Detect which cell encompasses the target text, then output its (X, Y) center coordinate. 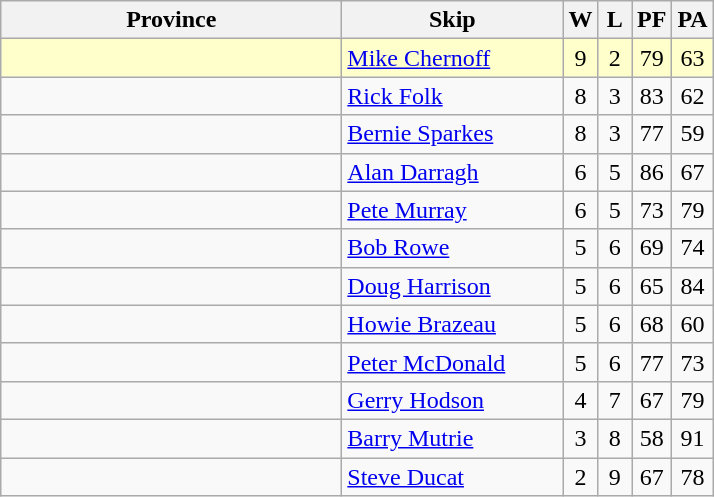
4 (580, 400)
59 (692, 134)
Skip (452, 20)
L (615, 20)
86 (652, 172)
Steve Ducat (452, 477)
Pete Murray (452, 210)
60 (692, 324)
Doug Harrison (452, 286)
Gerry Hodson (452, 400)
62 (692, 96)
Mike Chernoff (452, 58)
83 (652, 96)
Peter McDonald (452, 362)
Rick Folk (452, 96)
7 (615, 400)
Alan Darragh (452, 172)
69 (652, 248)
68 (652, 324)
84 (692, 286)
58 (652, 438)
Bernie Sparkes (452, 134)
78 (692, 477)
74 (692, 248)
W (580, 20)
PA (692, 20)
Barry Mutrie (452, 438)
Province (172, 20)
91 (692, 438)
Howie Brazeau (452, 324)
PF (652, 20)
Bob Rowe (452, 248)
65 (652, 286)
63 (692, 58)
